Provide the (X, Y) coordinate of the cell's center where the given text is located.  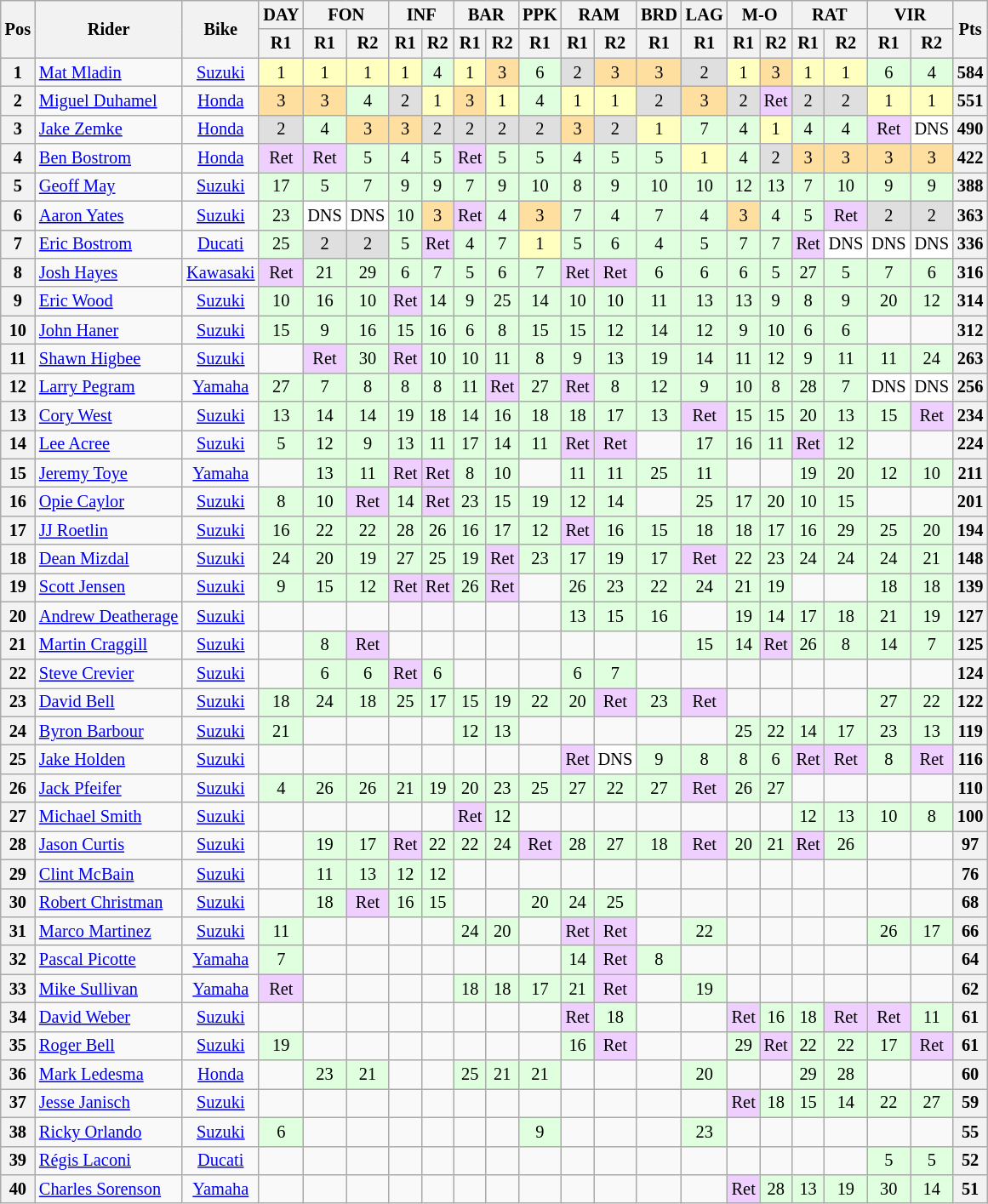
John Haner (109, 330)
127 (970, 616)
68 (970, 903)
Josh Hayes (109, 272)
M-O (760, 14)
584 (970, 72)
Ben Bostrom (109, 158)
Dean Mizdal (109, 559)
BRD (659, 14)
52 (970, 1161)
Pos (18, 29)
Martin Craggill (109, 645)
422 (970, 158)
Mat Mladin (109, 72)
Lee Acree (109, 444)
Rider (109, 29)
BAR (486, 14)
Jason Curtis (109, 845)
64 (970, 960)
Larry Pegram (109, 387)
116 (970, 759)
RAM (599, 14)
62 (970, 989)
Byron Barbour (109, 731)
312 (970, 330)
Mark Ledesma (109, 1075)
Eric Wood (109, 301)
110 (970, 788)
David Bell (109, 702)
37 (18, 1103)
33 (18, 989)
DAY (281, 14)
388 (970, 186)
Robert Christman (109, 903)
363 (970, 215)
139 (970, 587)
Scott Jensen (109, 587)
234 (970, 416)
Mike Sullivan (109, 989)
JJ Roetlin (109, 530)
LAG (705, 14)
66 (970, 931)
Geoff May (109, 186)
34 (18, 1017)
Charles Sorenson (109, 1189)
76 (970, 874)
148 (970, 559)
David Weber (109, 1017)
Clint McBain (109, 874)
Pts (970, 29)
RAT (830, 14)
55 (970, 1132)
119 (970, 731)
40 (18, 1189)
124 (970, 673)
FON (346, 14)
551 (970, 100)
Jake Zemke (109, 129)
Aaron Yates (109, 215)
38 (18, 1132)
224 (970, 444)
211 (970, 473)
Cory West (109, 416)
PPK (540, 14)
490 (970, 129)
100 (970, 817)
Jesse Janisch (109, 1103)
59 (970, 1103)
INF (421, 14)
31 (18, 931)
97 (970, 845)
Michael Smith (109, 817)
Jack Pfeifer (109, 788)
39 (18, 1161)
Ricky Orlando (109, 1132)
Jake Holden (109, 759)
Opie Caylor (109, 501)
Kawasaki (220, 272)
36 (18, 1075)
122 (970, 702)
Roger Bell (109, 1046)
Miguel Duhamel (109, 100)
Andrew Deatherage (109, 616)
35 (18, 1046)
Marco Martinez (109, 931)
Steve Crevier (109, 673)
VIR (911, 14)
314 (970, 301)
263 (970, 358)
Jeremy Toye (109, 473)
60 (970, 1075)
Pascal Picotte (109, 960)
32 (18, 960)
Bike (220, 29)
194 (970, 530)
125 (970, 645)
316 (970, 272)
256 (970, 387)
336 (970, 244)
Shawn Higbee (109, 358)
Régis Laconi (109, 1161)
Eric Bostrom (109, 244)
201 (970, 501)
51 (970, 1189)
